Provide the (X, Y) coordinate of the cell's center where the given text is located.  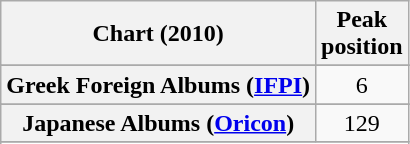
6 (362, 85)
129 (362, 123)
Greek Foreign Albums (IFPI) (158, 85)
Chart (2010) (158, 34)
Peak position (362, 34)
Japanese Albums (Oricon) (158, 123)
